Extract the (X, Y) coordinate from the center of the cell holding the provided text.  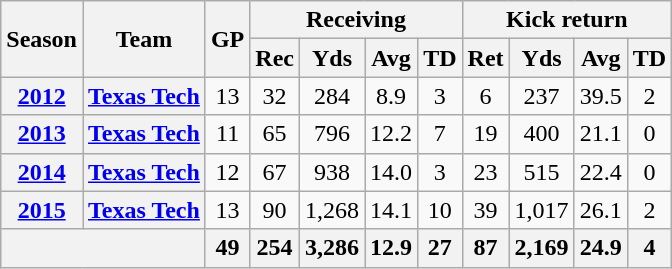
21.1 (600, 134)
400 (542, 134)
796 (332, 134)
Team (144, 39)
19 (486, 134)
4 (649, 248)
8.9 (392, 96)
Ret (486, 58)
39.5 (600, 96)
515 (542, 172)
87 (486, 248)
1,017 (542, 210)
254 (275, 248)
3,286 (332, 248)
22.4 (600, 172)
12 (227, 172)
Rec (275, 58)
14.1 (392, 210)
10 (440, 210)
32 (275, 96)
Season (42, 39)
65 (275, 134)
67 (275, 172)
90 (275, 210)
938 (332, 172)
237 (542, 96)
1,268 (332, 210)
2013 (42, 134)
27 (440, 248)
49 (227, 248)
2015 (42, 210)
GP (227, 39)
23 (486, 172)
6 (486, 96)
Kick return (567, 20)
26.1 (600, 210)
39 (486, 210)
7 (440, 134)
12.9 (392, 248)
24.9 (600, 248)
2,169 (542, 248)
Receiving (356, 20)
2012 (42, 96)
12.2 (392, 134)
284 (332, 96)
14.0 (392, 172)
2014 (42, 172)
11 (227, 134)
